Locate the cell with the specified text and output its [X, Y] center coordinate. 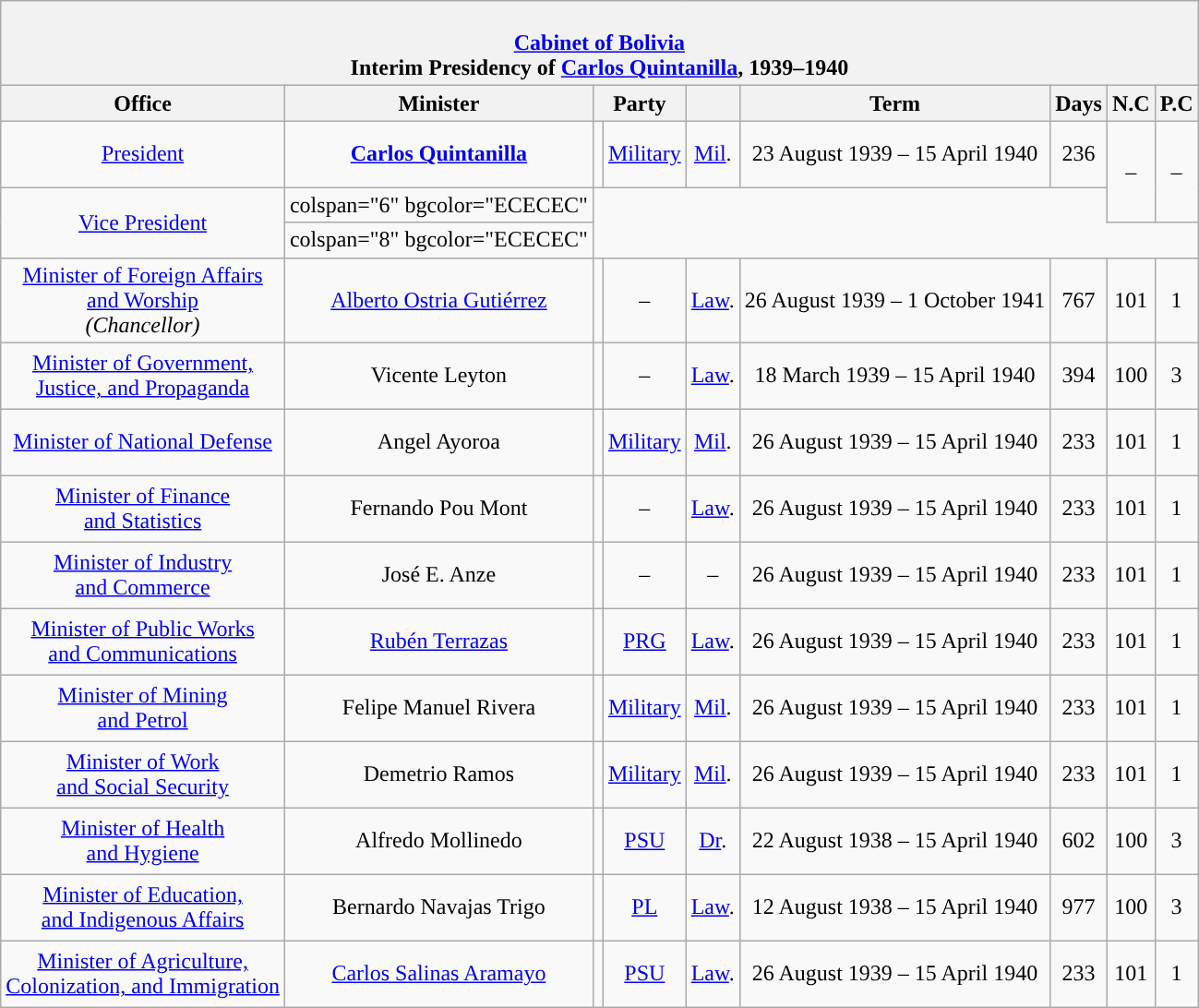
Term [894, 103]
236 [1079, 154]
Minister of Industryand Commerce [143, 575]
Minister of Education,and Indigenous Affairs [143, 907]
Minister [438, 103]
Bernardo Navajas Trigo [438, 907]
Carlos Quintanilla [438, 154]
Alberto Ostria Gutiérrez [438, 300]
Demetrio Ramos [438, 774]
Minister of Government,Justice, and Propaganda [143, 376]
Party [639, 103]
Felipe Manuel Rivera [438, 708]
602 [1079, 841]
Cabinet of BoliviaInterim Presidency of Carlos Quintanilla, 1939–1940 [600, 43]
PRG [644, 642]
Vicente Leyton [438, 376]
Alfredo Mollinedo [438, 841]
Carlos Salinas Aramayo [438, 974]
P.C [1176, 103]
977 [1079, 907]
colspan="8" bgcolor="ECECEC" [438, 240]
12 August 1938 – 15 April 1940 [894, 907]
Minister of Foreign Affairsand Worship(Chancellor) [143, 300]
22 August 1938 – 15 April 1940 [894, 841]
Minister of Miningand Petrol [143, 708]
394 [1079, 376]
Minister of Agriculture,Colonization, and Immigration [143, 974]
Fernando Pou Mont [438, 509]
23 August 1939 – 15 April 1940 [894, 154]
Dr. [713, 841]
Angel Ayoroa [438, 442]
767 [1079, 300]
N.C [1131, 103]
Minister of Healthand Hygiene [143, 841]
José E. Anze [438, 575]
President [143, 154]
Days [1079, 103]
Minister of Public Worksand Communications [143, 642]
Minister of National Defense [143, 442]
Minister of Financeand Statistics [143, 509]
Minister of Workand Social Security [143, 774]
Office [143, 103]
18 March 1939 – 15 April 1940 [894, 376]
Vice President [143, 222]
26 August 1939 – 1 October 1941 [894, 300]
colspan="6" bgcolor="ECECEC" [438, 205]
Rubén Terrazas [438, 642]
PL [644, 907]
